Provide the (x, y) coordinate of the cell's center where the given text is located.  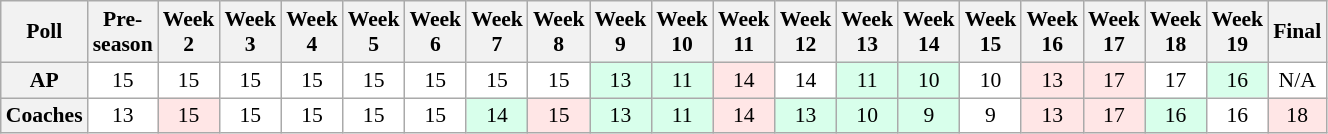
Week18 (1176, 32)
Week4 (312, 32)
Week3 (250, 32)
N/A (1297, 80)
Week15 (991, 32)
Week2 (189, 32)
Week9 (621, 32)
Week10 (682, 32)
Week13 (867, 32)
AP (44, 80)
Week14 (929, 32)
Week6 (435, 32)
Week11 (744, 32)
Week17 (1114, 32)
Week16 (1052, 32)
Coaches (44, 116)
Final (1297, 32)
Poll (44, 32)
Week12 (806, 32)
Pre-season (123, 32)
Week8 (559, 32)
Week7 (497, 32)
Week5 (374, 32)
18 (1297, 116)
Week19 (1237, 32)
